Extract the [X, Y] coordinate from the center of the cell holding the provided text.  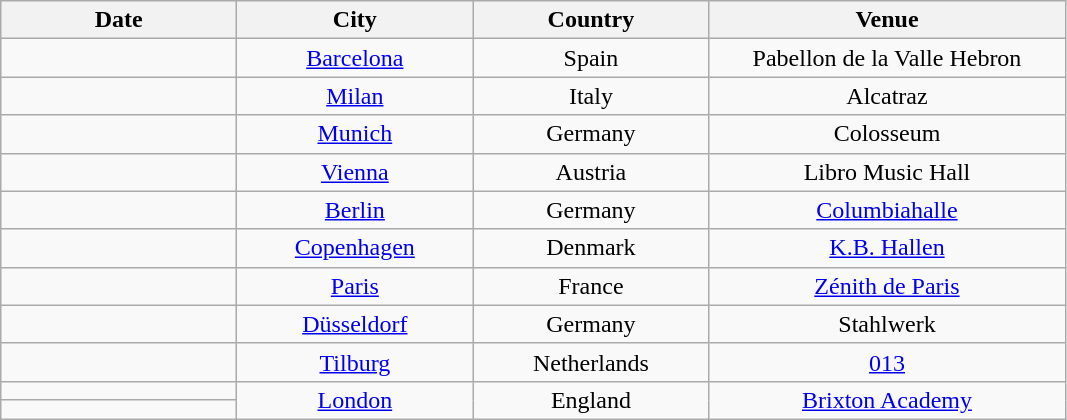
Date [119, 20]
Columbiahalle [887, 210]
Stahlwerk [887, 324]
Pabellon de la Valle Hebron [887, 58]
City [355, 20]
Munich [355, 134]
K.B. Hallen [887, 248]
Netherlands [591, 362]
Zénith de Paris [887, 286]
Italy [591, 96]
Spain [591, 58]
Vienna [355, 172]
Berlin [355, 210]
013 [887, 362]
Denmark [591, 248]
Barcelona [355, 58]
Copenhagen [355, 248]
Brixton Academy [887, 400]
Alcatraz [887, 96]
Tilburg [355, 362]
England [591, 400]
Paris [355, 286]
Milan [355, 96]
Austria [591, 172]
Libro Music Hall [887, 172]
London [355, 400]
Country [591, 20]
Düsseldorf [355, 324]
Venue [887, 20]
Colosseum [887, 134]
France [591, 286]
